From the cell containing the given text, extract its center point as [x, y] coordinate. 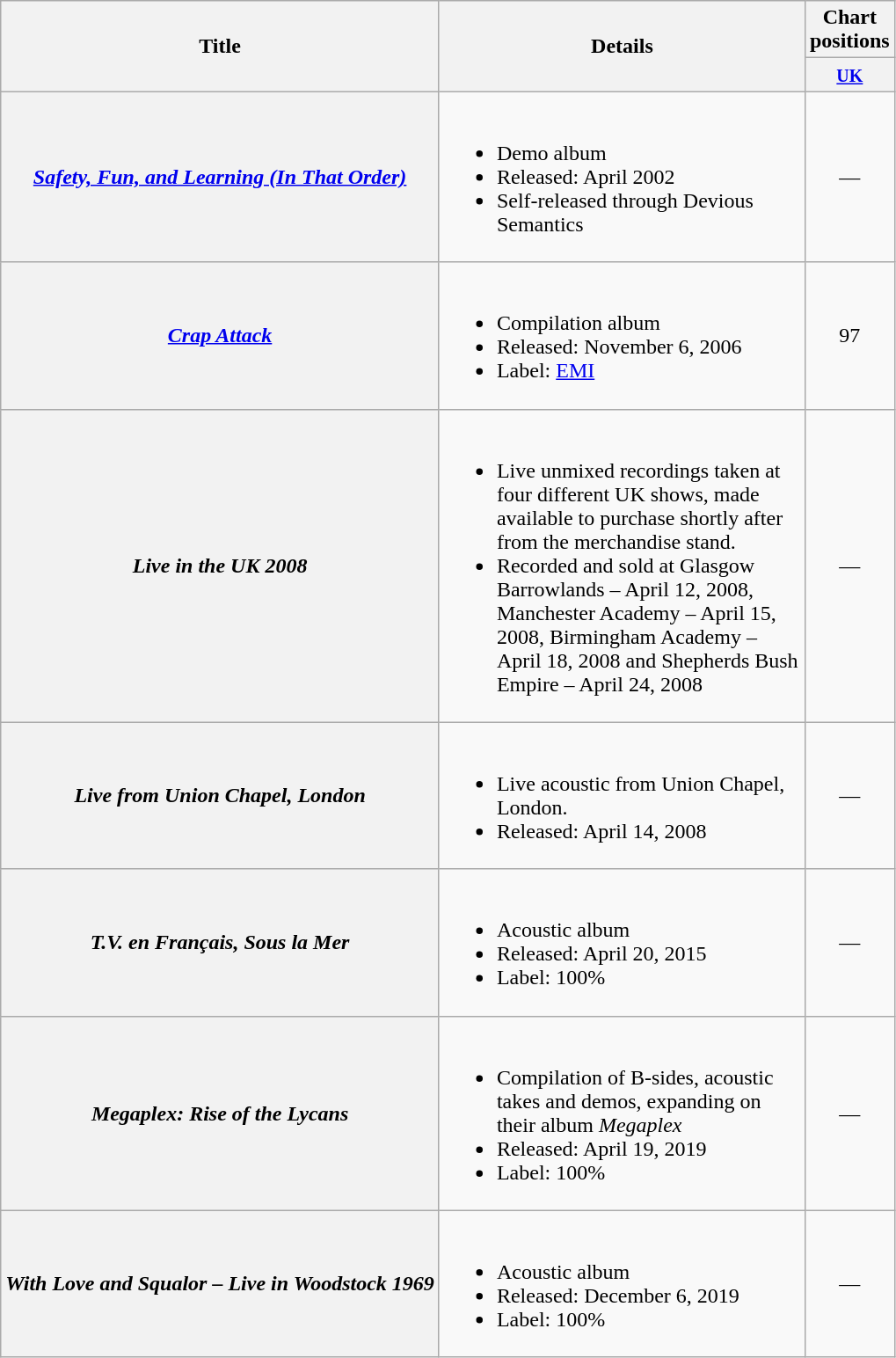
With Love and Squalor – Live in Woodstock 1969 [220, 1284]
Compilation albumReleased: November 6, 2006Label: EMI [622, 336]
Demo albumReleased: April 2002Self-released through Devious Semantics [622, 177]
Live acoustic from Union Chapel, London.Released: April 14, 2008 [622, 795]
Crap Attack [220, 336]
97 [849, 336]
Chart positions [849, 30]
T.V. en Français, Sous la Mer [220, 943]
Live in the UK 2008 [220, 566]
Compilation of B-sides, acoustic takes and demos, expanding on their album MegaplexReleased: April 19, 2019Label: 100% [622, 1113]
UK [849, 75]
Acoustic albumReleased: April 20, 2015Label: 100% [622, 943]
Title [220, 46]
Megaplex: Rise of the Lycans [220, 1113]
Live from Union Chapel, London [220, 795]
Details [622, 46]
Acoustic albumReleased: December 6, 2019Label: 100% [622, 1284]
Safety, Fun, and Learning (In That Order) [220, 177]
